For the text-containing cell, return its midpoint in [X, Y] coordinate format. 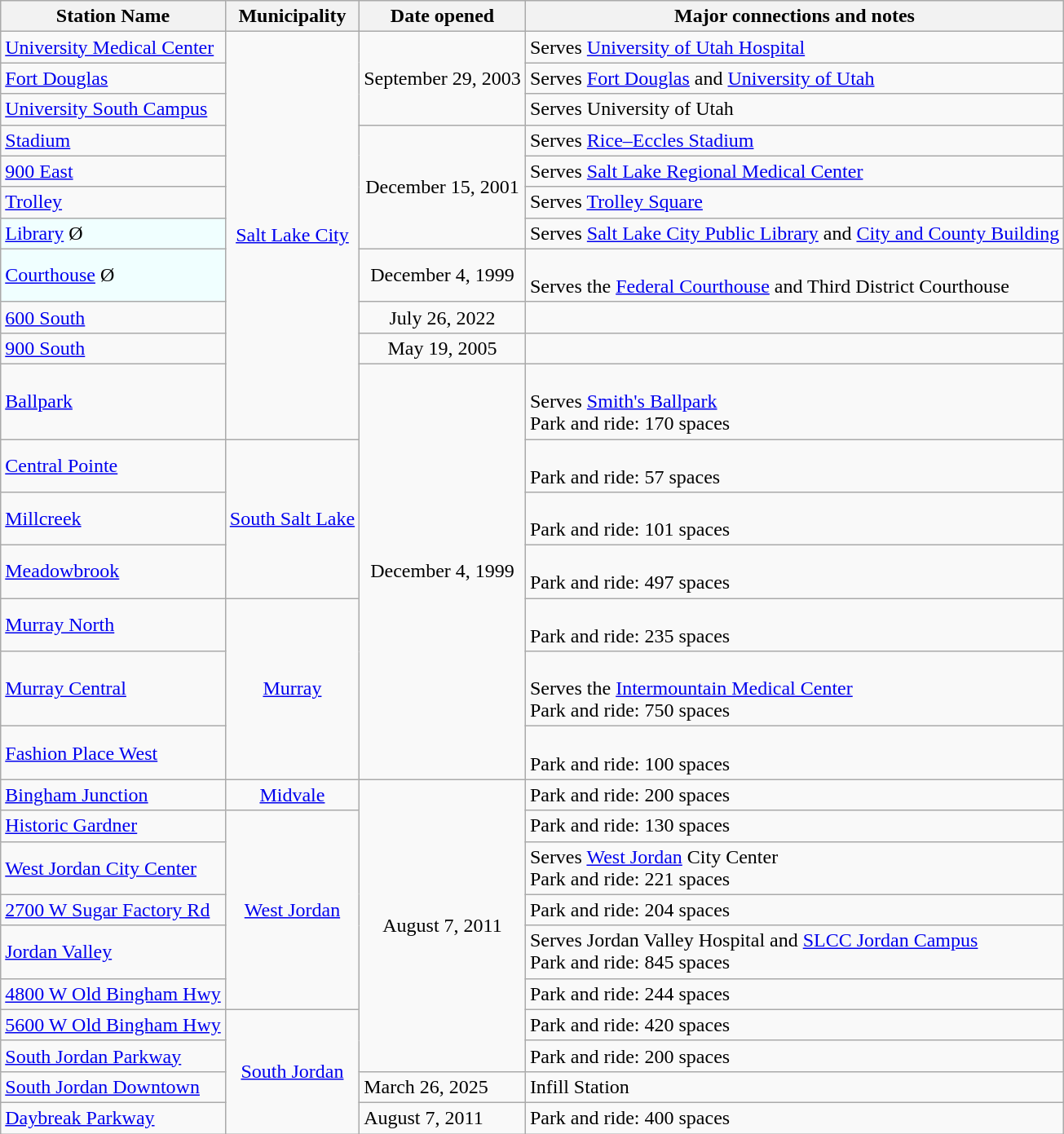
Murray North [113, 624]
South Jordan [292, 1071]
Murray Central [113, 689]
Ballpark [113, 401]
Serves Salt Lake Regional Medical Center [794, 171]
2700 W Sugar Factory Rd [113, 910]
Park and ride: 497 spaces [794, 572]
Serves University of Utah [794, 109]
South Salt Lake [292, 518]
Historic Gardner [113, 826]
Trolley [113, 202]
Jordan Valley [113, 952]
Park and ride: 204 spaces [794, 910]
Park and ride: 400 spaces [794, 1118]
Infill Station [794, 1087]
Serves Rice–Eccles Stadium [794, 140]
Park and ride: 235 spaces [794, 624]
Fashion Place West [113, 753]
Serves Smith's BallparkPark and ride: 170 spaces [794, 401]
West Jordan City Center [113, 867]
Murray [292, 689]
Midvale [292, 795]
Serves the Federal Courthouse and Third District Courthouse [794, 276]
Library Ø [113, 233]
Millcreek [113, 518]
Park and ride: 420 spaces [794, 1025]
Park and ride: 101 spaces [794, 518]
Bingham Junction [113, 795]
University South Campus [113, 109]
Municipality [292, 16]
900 South [113, 348]
South Jordan Downtown [113, 1087]
Serves Fort Douglas and University of Utah [794, 78]
Daybreak Parkway [113, 1118]
Park and ride: 130 spaces [794, 826]
Serves Salt Lake City Public Library and City and County Building [794, 233]
September 29, 2003 [443, 78]
University Medical Center [113, 47]
Park and ride: 244 spaces [794, 994]
December 15, 2001 [443, 187]
Central Pointe [113, 465]
600 South [113, 317]
March 26, 2025 [443, 1087]
Serves West Jordan City CenterPark and ride: 221 spaces [794, 867]
4800 W Old Bingham Hwy [113, 994]
July 26, 2022 [443, 317]
South Jordan Parkway [113, 1056]
900 East [113, 171]
Park and ride: 100 spaces [794, 753]
Fort Douglas [113, 78]
Serves Trolley Square [794, 202]
5600 W Old Bingham Hwy [113, 1025]
May 19, 2005 [443, 348]
Stadium [113, 140]
Courthouse Ø [113, 276]
Serves University of Utah Hospital [794, 47]
Major connections and notes [794, 16]
Date opened [443, 16]
Park and ride: 57 spaces [794, 465]
West Jordan [292, 910]
Station Name [113, 16]
Serves the Intermountain Medical CenterPark and ride: 750 spaces [794, 689]
Salt Lake City [292, 236]
Serves Jordan Valley Hospital and SLCC Jordan CampusPark and ride: 845 spaces [794, 952]
Meadowbrook [113, 572]
